Return the [x, y] coordinate for the center point of the cell that contains the specified text.  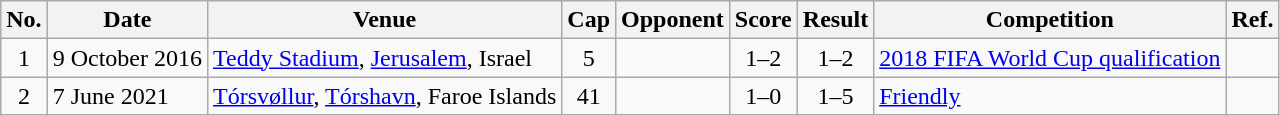
Friendly [1050, 96]
2 [24, 96]
2018 FIFA World Cup qualification [1050, 58]
5 [589, 58]
Result [835, 20]
Date [127, 20]
9 October 2016 [127, 58]
Ref. [1252, 20]
7 June 2021 [127, 96]
Teddy Stadium, Jerusalem, Israel [385, 58]
1–0 [763, 96]
1 [24, 58]
1–5 [835, 96]
Venue [385, 20]
Score [763, 20]
Cap [589, 20]
No. [24, 20]
Tórsvøllur, Tórshavn, Faroe Islands [385, 96]
Competition [1050, 20]
41 [589, 96]
Opponent [673, 20]
